Output the (x, y) coordinate of the center of the cell containing the given text.  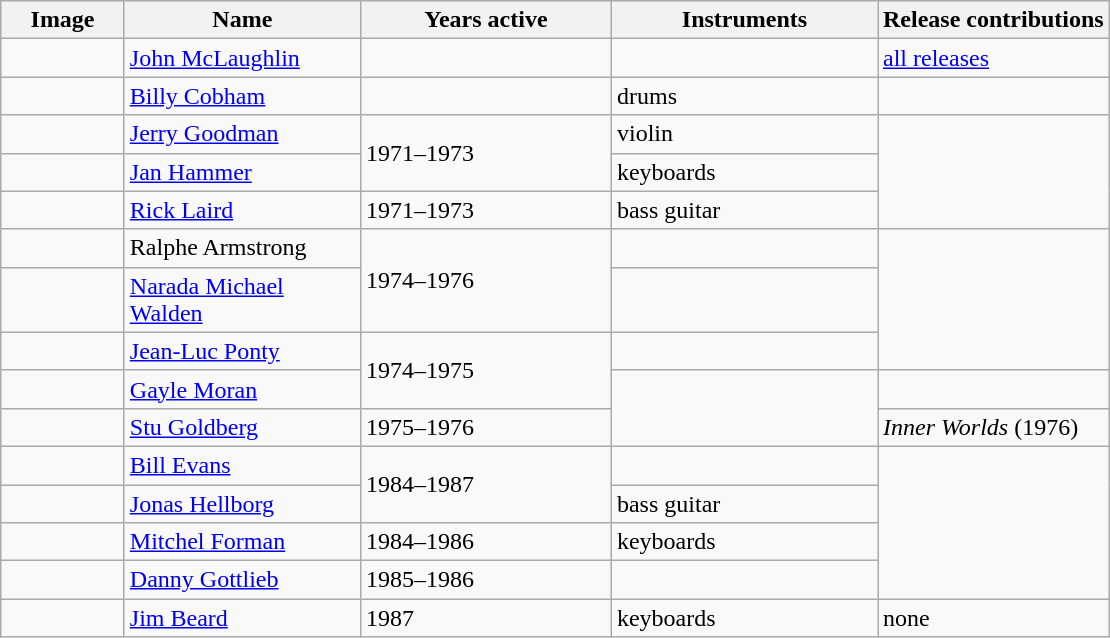
1975–1976 (486, 427)
Narada Michael Walden (242, 300)
1984–1987 (486, 484)
1985–1986 (486, 580)
Stu Goldberg (242, 427)
Jonas Hellborg (242, 503)
Jim Beard (242, 618)
Jan Hammer (242, 172)
Name (242, 20)
Danny Gottlieb (242, 580)
Years active (486, 20)
Instruments (744, 20)
Gayle Moran (242, 389)
Release contributions (994, 20)
John McLaughlin (242, 58)
Billy Cobham (242, 96)
drums (744, 96)
Jean-Luc Ponty (242, 351)
Rick Laird (242, 210)
1974–1975 (486, 370)
all releases (994, 58)
violin (744, 134)
1974–1976 (486, 280)
1987 (486, 618)
Inner Worlds (1976) (994, 427)
Bill Evans (242, 465)
Ralphe Armstrong (242, 248)
1984–1986 (486, 542)
Jerry Goodman (242, 134)
Mitchel Forman (242, 542)
none (994, 618)
Image (63, 20)
